Pinpoint the cell where the given text exists, returning its [x, y] midpoint coordinate. 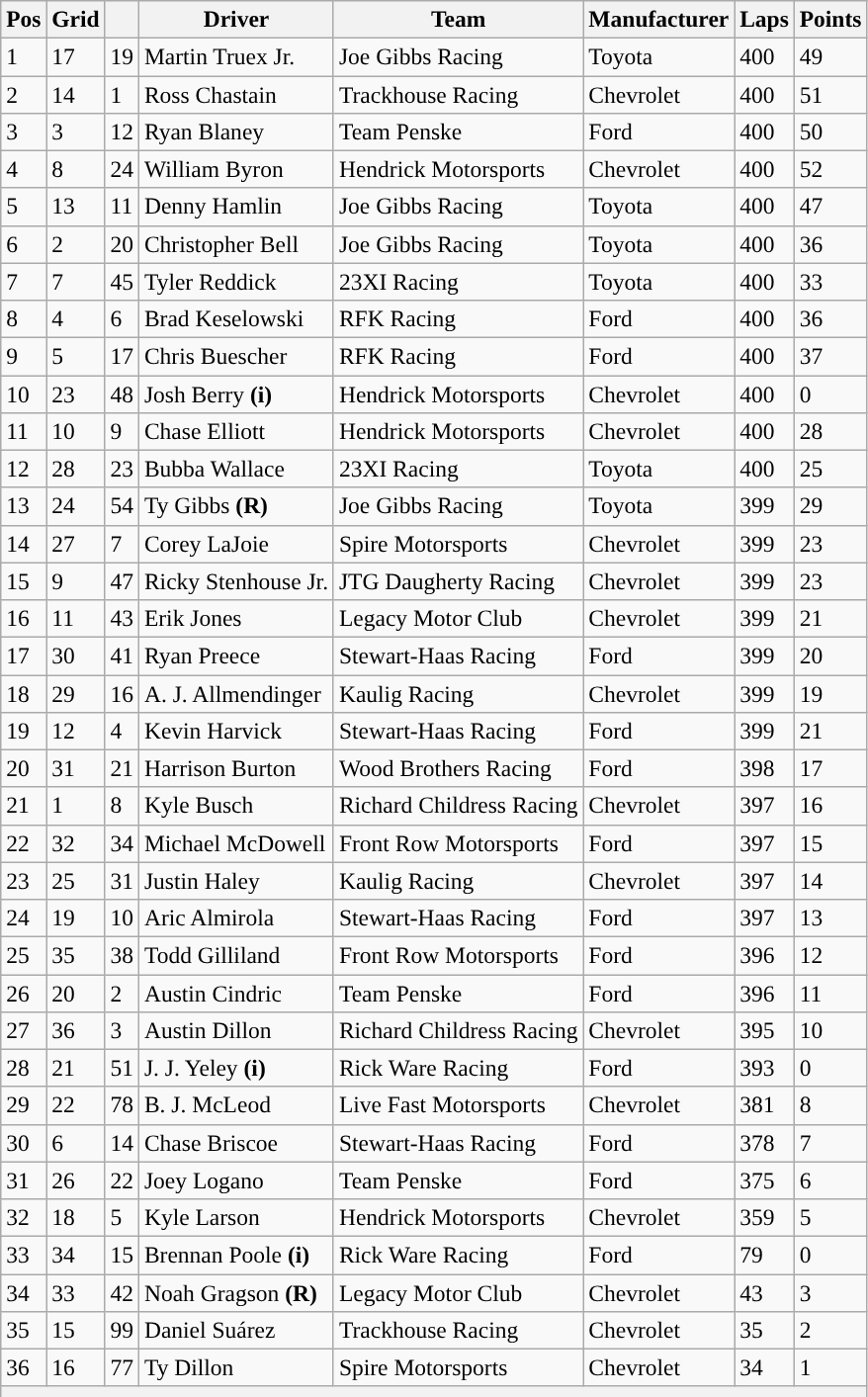
Ross Chastain [235, 94]
48 [122, 393]
Michael McDowell [235, 843]
Chris Buescher [235, 356]
Christopher Bell [235, 244]
Noah Gragson (R) [235, 1292]
Bubba Wallace [235, 469]
359 [765, 1217]
Tyler Reddick [235, 282]
William Byron [235, 169]
49 [830, 56]
Laps [765, 19]
Todd Gilliland [235, 955]
393 [765, 1068]
78 [122, 1105]
52 [830, 169]
B. J. McLeod [235, 1105]
J. J. Yeley (i) [235, 1068]
Brennan Poole (i) [235, 1255]
Driver [235, 19]
Ryan Preece [235, 655]
Kevin Harvick [235, 731]
Brad Keselowski [235, 318]
398 [765, 768]
38 [122, 955]
Live Fast Motorsports [458, 1105]
381 [765, 1105]
JTG Daugherty Racing [458, 581]
79 [765, 1255]
Martin Truex Jr. [235, 56]
Points [830, 19]
Corey LaJoie [235, 544]
Josh Berry (i) [235, 393]
Chase Briscoe [235, 1143]
Daniel Suárez [235, 1330]
Pos [24, 19]
395 [765, 1030]
Erik Jones [235, 618]
Ryan Blaney [235, 131]
37 [830, 356]
Austin Dillon [235, 1030]
Justin Haley [235, 881]
375 [765, 1180]
Aric Almirola [235, 917]
Wood Brothers Racing [458, 768]
Joey Logano [235, 1180]
Grid [75, 19]
Ricky Stenhouse Jr. [235, 581]
Chase Elliott [235, 431]
50 [830, 131]
Ty Dillon [235, 1367]
Harrison Burton [235, 768]
77 [122, 1367]
41 [122, 655]
Kyle Larson [235, 1217]
A. J. Allmendinger [235, 693]
45 [122, 282]
Austin Cindric [235, 993]
42 [122, 1292]
Ty Gibbs (R) [235, 506]
Denny Hamlin [235, 207]
Manufacturer [658, 19]
99 [122, 1330]
378 [765, 1143]
Team [458, 19]
Kyle Busch [235, 806]
54 [122, 506]
